Determine the [x, y] coordinate at the center of the cell enclosing the given text.  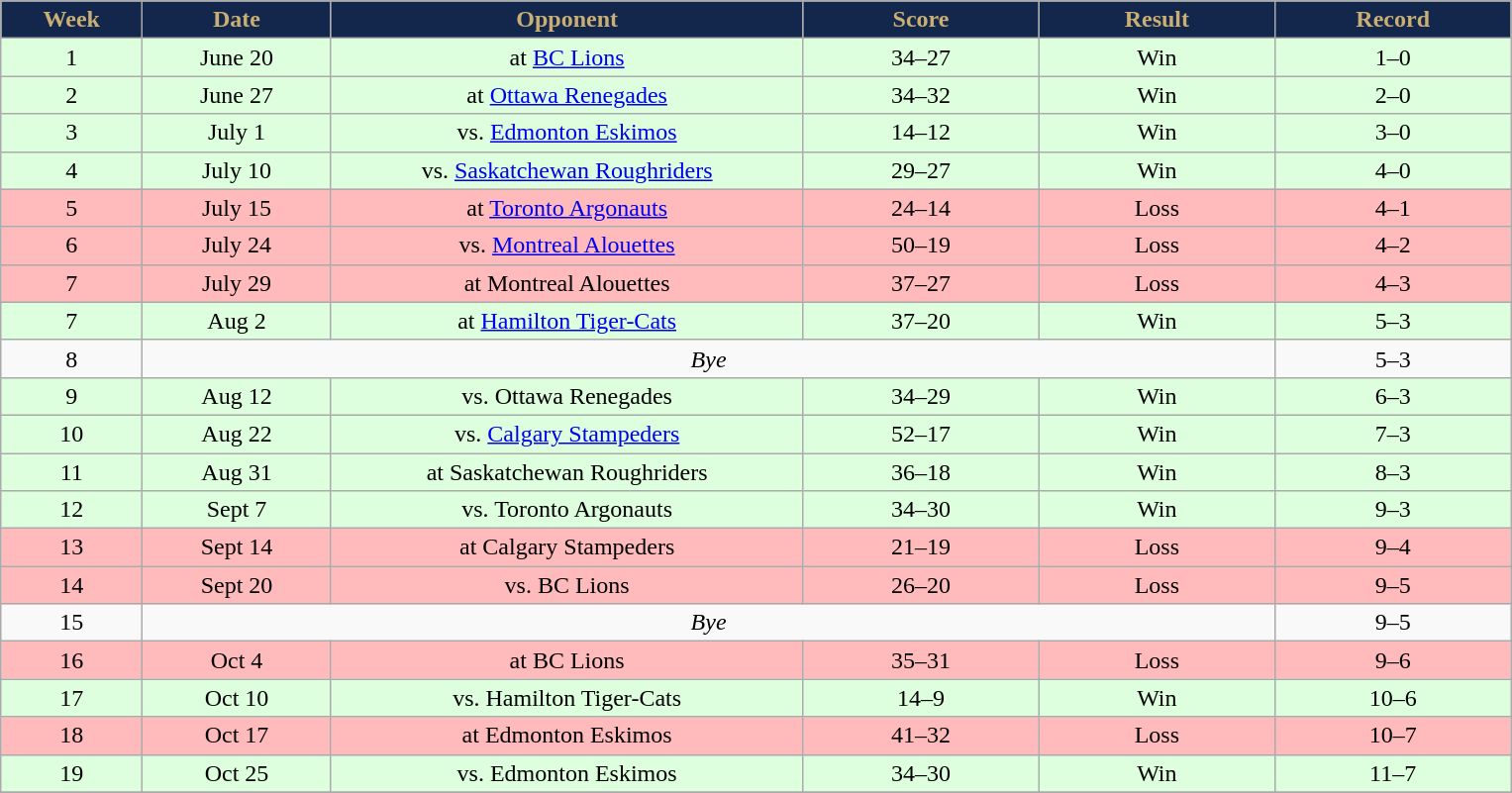
4 [71, 170]
50–19 [921, 246]
36–18 [921, 472]
June 20 [238, 57]
14–9 [921, 698]
Aug 12 [238, 396]
Score [921, 20]
37–20 [921, 321]
6 [71, 246]
9 [71, 396]
Aug 2 [238, 321]
at Edmonton Eskimos [566, 736]
4–3 [1392, 283]
at Ottawa Renegades [566, 95]
21–19 [921, 547]
Aug 22 [238, 434]
9–3 [1392, 510]
15 [71, 623]
July 29 [238, 283]
4–2 [1392, 246]
Sept 20 [238, 585]
13 [71, 547]
6–3 [1392, 396]
Date [238, 20]
14 [71, 585]
10–6 [1392, 698]
3 [71, 133]
10–7 [1392, 736]
34–32 [921, 95]
July 1 [238, 133]
11–7 [1392, 773]
17 [71, 698]
5 [71, 208]
37–27 [921, 283]
4–0 [1392, 170]
8 [71, 358]
34–29 [921, 396]
9–6 [1392, 660]
14–12 [921, 133]
Oct 17 [238, 736]
at Toronto Argonauts [566, 208]
vs. Montreal Alouettes [566, 246]
Oct 25 [238, 773]
Sept 14 [238, 547]
vs. Toronto Argonauts [566, 510]
12 [71, 510]
Opponent [566, 20]
19 [71, 773]
vs. BC Lions [566, 585]
Oct 4 [238, 660]
8–3 [1392, 472]
35–31 [921, 660]
at Calgary Stampeders [566, 547]
1 [71, 57]
vs. Hamilton Tiger-Cats [566, 698]
7–3 [1392, 434]
vs. Ottawa Renegades [566, 396]
Aug 31 [238, 472]
2–0 [1392, 95]
Result [1157, 20]
2 [71, 95]
vs. Saskatchewan Roughriders [566, 170]
11 [71, 472]
26–20 [921, 585]
34–27 [921, 57]
41–32 [921, 736]
at Saskatchewan Roughriders [566, 472]
18 [71, 736]
vs. Calgary Stampeders [566, 434]
Week [71, 20]
29–27 [921, 170]
3–0 [1392, 133]
Record [1392, 20]
June 27 [238, 95]
24–14 [921, 208]
July 10 [238, 170]
16 [71, 660]
Sept 7 [238, 510]
at Hamilton Tiger-Cats [566, 321]
9–4 [1392, 547]
52–17 [921, 434]
4–1 [1392, 208]
at Montreal Alouettes [566, 283]
10 [71, 434]
1–0 [1392, 57]
July 24 [238, 246]
July 15 [238, 208]
Oct 10 [238, 698]
